Determine the [X, Y] coordinate at the center of the cell enclosing the given text.  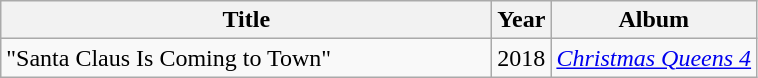
2018 [522, 58]
"Santa Claus Is Coming to Town" [246, 58]
Year [522, 20]
Album [654, 20]
Christmas Queens 4 [654, 58]
Title [246, 20]
